Provide the [X, Y] coordinate of the cell's center where the given text is located.  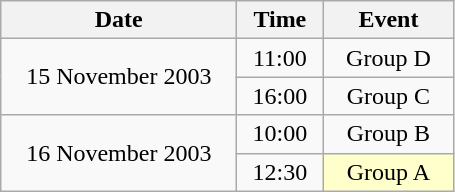
Group B [388, 134]
Time [280, 20]
16 November 2003 [119, 153]
Date [119, 20]
Group D [388, 58]
10:00 [280, 134]
15 November 2003 [119, 77]
Group A [388, 172]
16:00 [280, 96]
11:00 [280, 58]
Event [388, 20]
Group C [388, 96]
12:30 [280, 172]
